Detect which cell encompasses the target text, then output its [x, y] center coordinate. 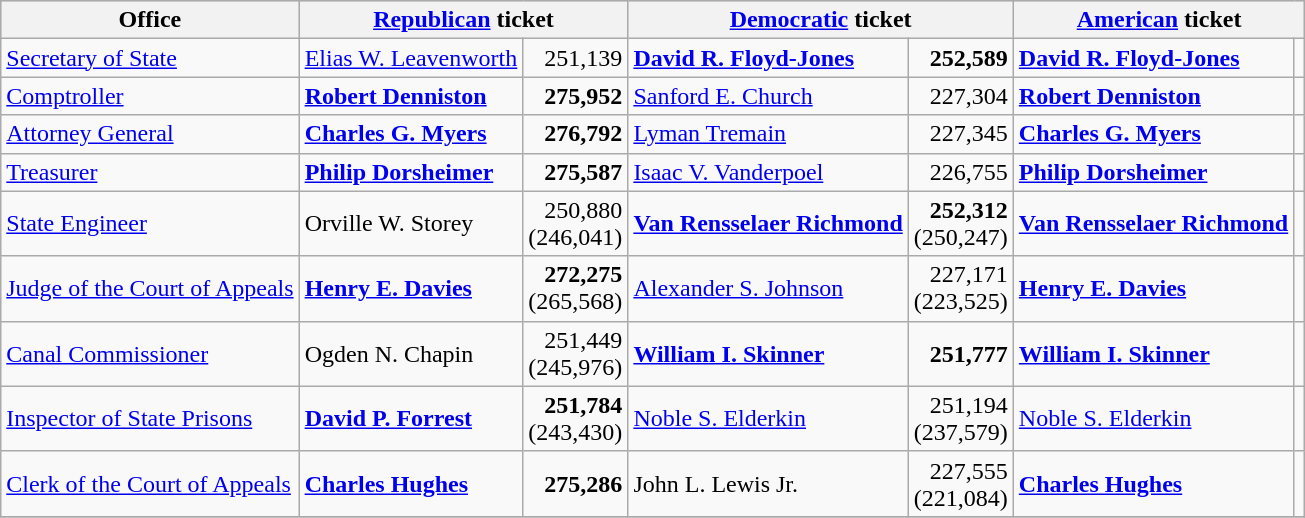
275,587 [576, 172]
Lyman Tremain [768, 134]
Inspector of State Prisons [150, 418]
251,449 (245,976) [576, 354]
Secretary of State [150, 58]
251,139 [576, 58]
Elias W. Leavenworth [411, 58]
250,880 (246,041) [576, 224]
John L. Lewis Jr. [768, 484]
252,312 (250,247) [960, 224]
227,304 [960, 96]
272,275 (265,568) [576, 288]
Isaac V. Vanderpoel [768, 172]
Canal Commissioner [150, 354]
David P. Forrest [411, 418]
Office [150, 20]
Orville W. Storey [411, 224]
Republican ticket [464, 20]
Treasurer [150, 172]
Ogden N. Chapin [411, 354]
Sanford E. Church [768, 96]
275,286 [576, 484]
275,952 [576, 96]
227,555 (221,084) [960, 484]
252,589 [960, 58]
Comptroller [150, 96]
State Engineer [150, 224]
Attorney General [150, 134]
276,792 [576, 134]
American ticket [1158, 20]
Judge of the Court of Appeals [150, 288]
227,345 [960, 134]
Alexander S. Johnson [768, 288]
251,777 [960, 354]
251,784 (243,430) [576, 418]
Clerk of the Court of Appeals [150, 484]
226,755 [960, 172]
227,171 (223,525) [960, 288]
Democratic ticket [820, 20]
251,194 (237,579) [960, 418]
